Search for the cell housing the specified text and yield its (x, y) center coordinate. 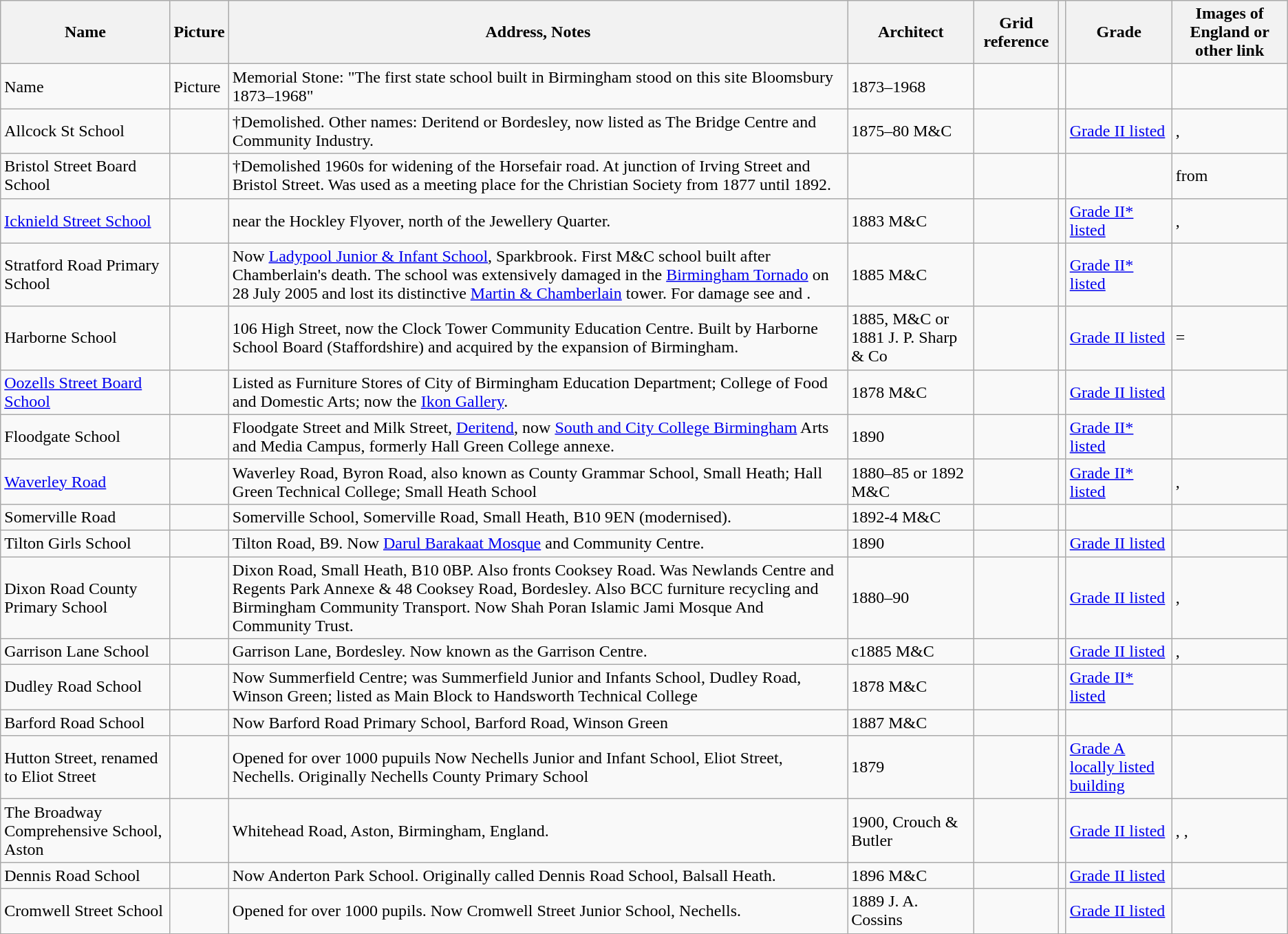
Now Summerfield Centre; was Summerfield Junior and Infants School, Dudley Road, Winson Green; listed as Main Block to Handsworth Technical College (538, 687)
1880–90 (911, 597)
Waverley Road (85, 482)
Cromwell Street School (85, 911)
Oozells Street Board School (85, 392)
Allcock St School (85, 131)
Tilton Girls School (85, 543)
Architect (911, 32)
1885 M&C (911, 275)
1889 J. A. Cossins (911, 911)
1900, Crouch & Butler (911, 831)
Now Anderton Park School. Originally called Dennis Road School, Balsall Heath. (538, 875)
c1885 M&C (911, 652)
Dixon Road County Primary School (85, 597)
, , (1230, 831)
Garrison Lane School (85, 652)
1879 (911, 767)
Floodgate School (85, 436)
Icknield Street School (85, 220)
1885, M&C or 1881 J. P. Sharp & Co (911, 338)
1896 M&C (911, 875)
Barford Road School (85, 723)
Somerville Road (85, 517)
†Demolished. Other names: Deritend or Bordesley, now listed as The Bridge Centre and Community Industry. (538, 131)
Grid reference (1016, 32)
Opened for over 1000 pupils. Now Cromwell Street Junior School, Nechells. (538, 911)
Grade A locally listed building (1119, 767)
1883 M&C (911, 220)
near the Hockley Flyover, north of the Jewellery Quarter. (538, 220)
Somerville School, Somerville Road, Small Heath, B10 9EN (modernised). (538, 517)
Whitehead Road, Aston, Birmingham, England. (538, 831)
1880–85 or 1892 M&C (911, 482)
Garrison Lane, Bordesley. Now known as the Garrison Centre. (538, 652)
= (1230, 338)
Harborne School (85, 338)
The Broadway Comprehensive School, Aston (85, 831)
Floodgate Street and Milk Street, Deritend, now South and City College Birmingham Arts and Media Campus, formerly Hall Green College annexe. (538, 436)
Dudley Road School (85, 687)
1873–1968 (911, 87)
Dennis Road School (85, 875)
Grade (1119, 32)
Memorial Stone: "The first state school built in Birmingham stood on this site Bloomsbury 1873–1968" (538, 87)
Address, Notes (538, 32)
1892-4 M&C (911, 517)
Bristol Street Board School (85, 176)
Hutton Street, renamed to Eliot Street (85, 767)
Images of England or other link (1230, 32)
1887 M&C (911, 723)
Now Barford Road Primary School, Barford Road, Winson Green (538, 723)
Tilton Road, B9. Now Darul Barakaat Mosque and Community Centre. (538, 543)
Waverley Road, Byron Road, also known as County Grammar School, Small Heath; Hall Green Technical College; Small Heath School (538, 482)
Opened for over 1000 pupuils Now Nechells Junior and Infant School, Eliot Street, Nechells. Originally Nechells County Primary School (538, 767)
from (1230, 176)
Stratford Road Primary School (85, 275)
Listed as Furniture Stores of City of Birmingham Education Department; College of Food and Domestic Arts; now the Ikon Gallery. (538, 392)
1875–80 M&C (911, 131)
